Extract the [x, y] coordinate from the center of the cell holding the provided text.  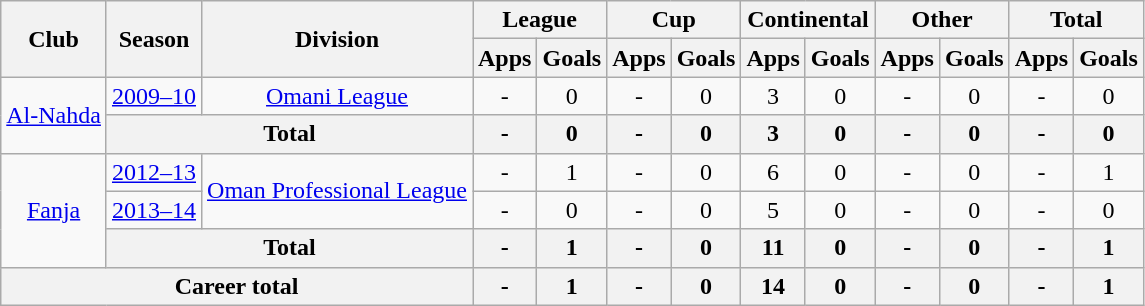
Division [338, 39]
Oman Professional League [338, 191]
League [539, 20]
Career total [237, 286]
Cup [674, 20]
Fanja [54, 210]
Al-Nahda [54, 115]
Continental [808, 20]
14 [773, 286]
2009–10 [154, 96]
2012–13 [154, 172]
11 [773, 248]
Omani League [338, 96]
Club [54, 39]
2013–14 [154, 210]
Season [154, 39]
6 [773, 172]
Other [942, 20]
5 [773, 210]
